Search for the cell housing the specified text and yield its (x, y) center coordinate. 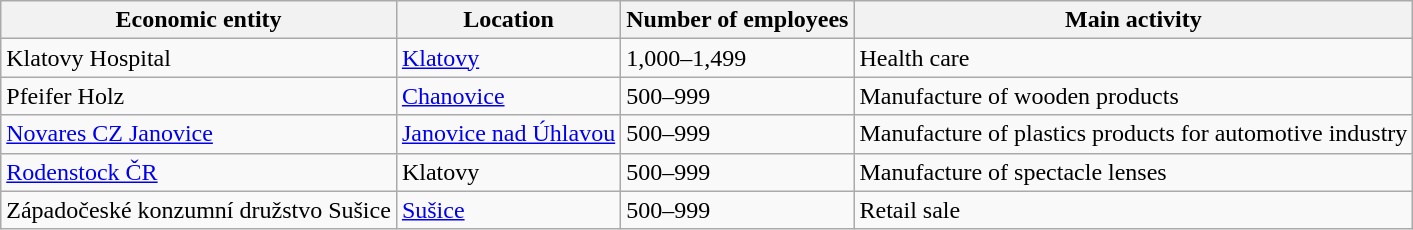
Health care (1134, 58)
Pfeifer Holz (199, 96)
Novares CZ Janovice (199, 134)
Manufacture of wooden products (1134, 96)
Sušice (508, 210)
Manufacture of plastics products for automotive industry (1134, 134)
Rodenstock ČR (199, 172)
Number of employees (738, 20)
1,000–1,499 (738, 58)
Manufacture of spectacle lenses (1134, 172)
Janovice nad Úhlavou (508, 134)
Main activity (1134, 20)
Klatovy Hospital (199, 58)
Chanovice (508, 96)
Location (508, 20)
Retail sale (1134, 210)
Economic entity (199, 20)
Západočeské konzumní družstvo Sušice (199, 210)
